Search for the cell housing the specified text and yield its (x, y) center coordinate. 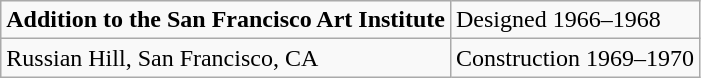
Russian Hill, San Francisco, CA (226, 58)
Addition to the San Francisco Art Institute (226, 20)
Designed 1966–1968 (574, 20)
Construction 1969–1970 (574, 58)
